Locate the cell with the specified text and output its [X, Y] center coordinate. 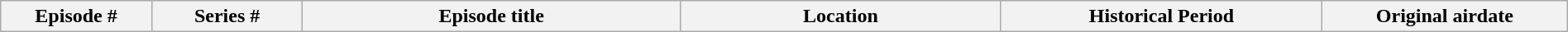
Episode title [491, 16]
Location [840, 16]
Series # [227, 16]
Episode # [76, 16]
Original airdate [1444, 16]
Historical Period [1161, 16]
